Output the [X, Y] coordinate of the center of the cell containing the given text.  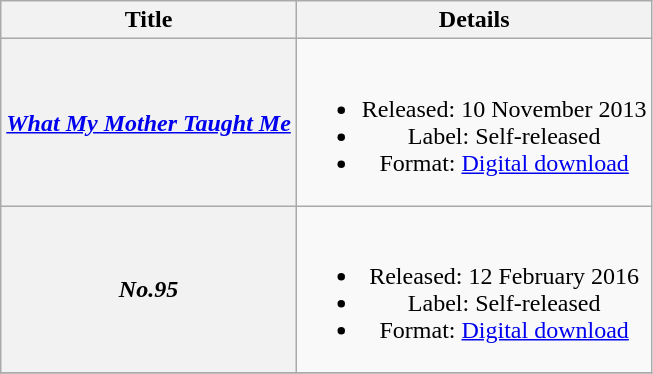
Released: 10 November 2013Label: Self-releasedFormat: Digital download [474, 122]
Released: 12 February 2016Label: Self-releasedFormat: Digital download [474, 290]
What My Mother Taught Me [149, 122]
Details [474, 20]
No.95 [149, 290]
Title [149, 20]
